Provide the [x, y] coordinate of the cell's center where the given text is located.  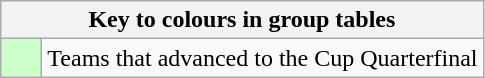
Teams that advanced to the Cup Quarterfinal [262, 58]
Key to colours in group tables [242, 20]
